Locate the cell with the specified text and output its [X, Y] center coordinate. 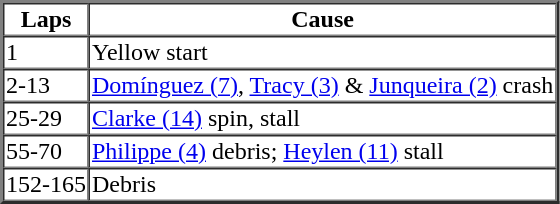
Clarke (14) spin, stall [322, 118]
Cause [322, 20]
55-70 [46, 152]
1 [46, 52]
25-29 [46, 118]
Laps [46, 20]
Yellow start [322, 52]
152-165 [46, 184]
Debris [322, 184]
2-13 [46, 86]
Philippe (4) debris; Heylen (11) stall [322, 152]
Domínguez (7), Tracy (3) & Junqueira (2) crash [322, 86]
